Locate the cell with the specified text and output its [X, Y] center coordinate. 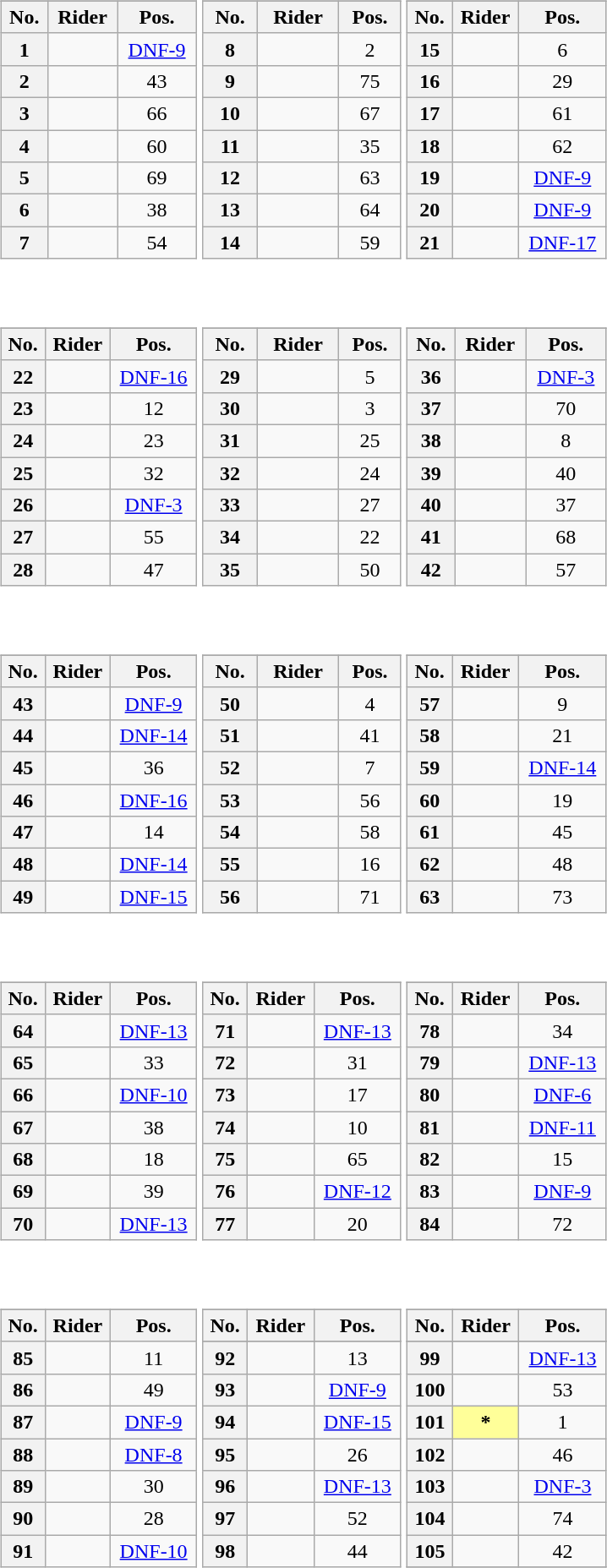
84 [429, 1224]
103 [429, 1487]
99 [429, 1358]
* [485, 1422]
97 [225, 1519]
105 [429, 1551]
No. Rider Pos. 29 5 30 3 31 25 32 24 33 27 34 22 35 50 [303, 445]
104 [429, 1519]
95 [225, 1455]
82 [429, 1160]
87 [23, 1422]
88 [23, 1455]
94 [225, 1422]
93 [225, 1390]
DNF-8 [154, 1455]
80 [429, 1095]
78 [429, 1030]
92 [225, 1358]
100 [429, 1390]
85 [23, 1358]
51 [230, 735]
No. Rider Pos. 71 DNF-13 72 31 73 17 74 10 75 65 76 DNF-12 77 20 [303, 1100]
DNF-6 [563, 1095]
96 [225, 1487]
81 [429, 1127]
79 [429, 1063]
98 [225, 1551]
101 [429, 1422]
76 [225, 1192]
83 [429, 1192]
91 [23, 1551]
DNF-17 [563, 243]
90 [23, 1519]
102 [429, 1455]
86 [23, 1390]
DNF-12 [357, 1192]
77 [225, 1224]
No. Rider Pos. 50 4 51 41 52 7 53 56 54 58 55 16 56 71 [303, 773]
DNF-11 [563, 1127]
89 [23, 1487]
